Identify which cell holds the provided text, then report its [x, y] central coordinate. 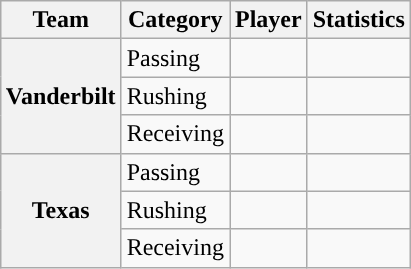
Player [269, 20]
Vanderbilt [60, 96]
Category [175, 20]
Statistics [358, 20]
Texas [60, 210]
Team [60, 20]
